Find where the given text appears and provide that cell's center as [X, Y] coordinate. 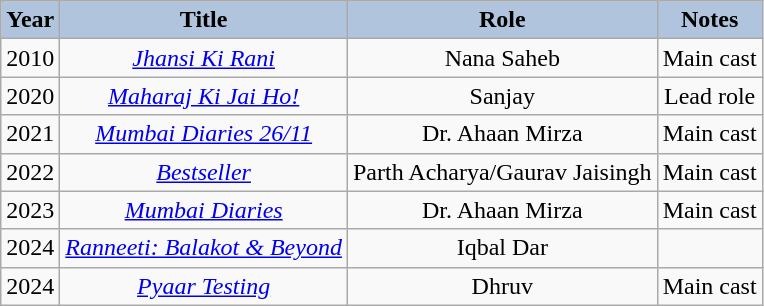
2010 [30, 58]
Nana Saheb [502, 58]
Notes [710, 20]
Pyaar Testing [204, 286]
Sanjay [502, 96]
Parth Acharya/Gaurav Jaisingh [502, 172]
2023 [30, 210]
Maharaj Ki Jai Ho! [204, 96]
Bestseller [204, 172]
Title [204, 20]
Jhansi Ki Rani [204, 58]
Role [502, 20]
Mumbai Diaries [204, 210]
Ranneeti: Balakot & Beyond [204, 248]
Dhruv [502, 286]
2021 [30, 134]
Year [30, 20]
Mumbai Diaries 26/11 [204, 134]
2020 [30, 96]
Lead role [710, 96]
2022 [30, 172]
Iqbal Dar [502, 248]
